Detect which cell encompasses the target text, then output its (X, Y) center coordinate. 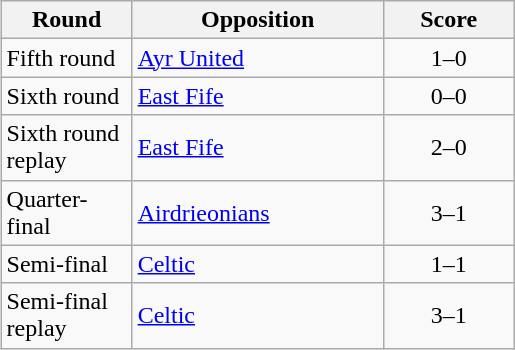
Airdrieonians (258, 212)
Ayr United (258, 58)
Quarter-final (66, 212)
Semi-final (66, 264)
Sixth round (66, 96)
1–0 (448, 58)
Semi-final replay (66, 316)
Sixth round replay (66, 148)
Fifth round (66, 58)
1–1 (448, 264)
0–0 (448, 96)
Round (66, 20)
Score (448, 20)
Opposition (258, 20)
2–0 (448, 148)
